Output the (x, y) coordinate of the center of the cell containing the given text.  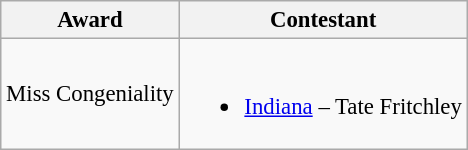
Contestant (323, 20)
Indiana – Tate Fritchley (323, 94)
Award (90, 20)
Miss Congeniality (90, 94)
